Return (X, Y) of the center of cell containing provided text 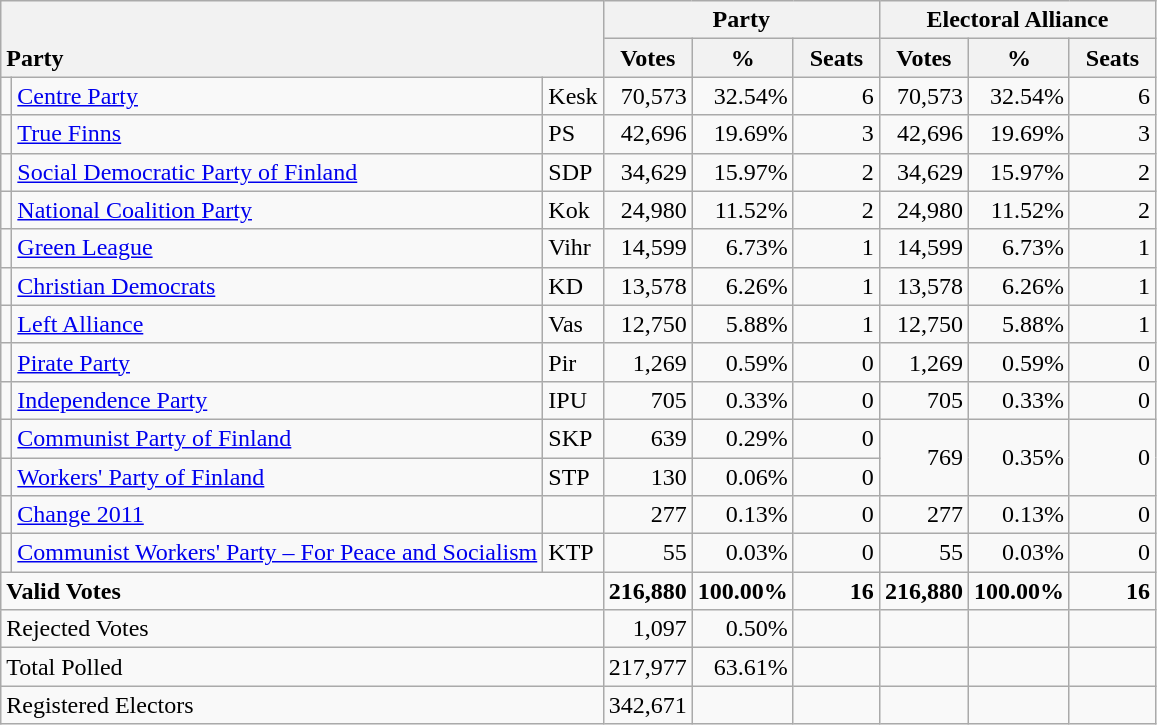
1,097 (648, 629)
342,671 (648, 705)
SKP (573, 438)
0.06% (742, 477)
Green League (278, 248)
769 (924, 457)
0.35% (1018, 457)
Centre Party (278, 96)
Vihr (573, 248)
Pir (573, 362)
639 (648, 438)
63.61% (742, 667)
Change 2011 (278, 515)
217,977 (648, 667)
Kok (573, 210)
Kesk (573, 96)
0.50% (742, 629)
STP (573, 477)
Workers' Party of Finland (278, 477)
Christian Democrats (278, 286)
Social Democratic Party of Finland (278, 172)
Independence Party (278, 400)
Electoral Alliance (1017, 20)
KD (573, 286)
PS (573, 134)
Vas (573, 324)
130 (648, 477)
Pirate Party (278, 362)
Left Alliance (278, 324)
National Coalition Party (278, 210)
Communist Workers' Party – For Peace and Socialism (278, 553)
Rejected Votes (302, 629)
True Finns (278, 134)
Total Polled (302, 667)
SDP (573, 172)
Valid Votes (302, 591)
KTP (573, 553)
IPU (573, 400)
0.29% (742, 438)
Registered Electors (302, 705)
Communist Party of Finland (278, 438)
